Extract the [X, Y] coordinate from the center of the cell holding the provided text.  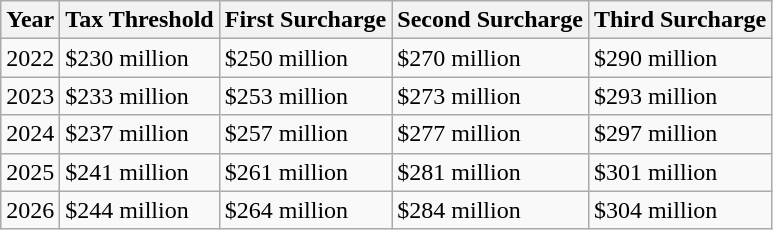
$264 million [306, 210]
2024 [30, 134]
$261 million [306, 172]
$284 million [490, 210]
$244 million [140, 210]
First Surcharge [306, 20]
2025 [30, 172]
$241 million [140, 172]
2023 [30, 96]
$253 million [306, 96]
$293 million [680, 96]
Third Surcharge [680, 20]
$270 million [490, 58]
$250 million [306, 58]
2026 [30, 210]
Tax Threshold [140, 20]
Year [30, 20]
$304 million [680, 210]
$233 million [140, 96]
$297 million [680, 134]
$277 million [490, 134]
$257 million [306, 134]
$301 million [680, 172]
2022 [30, 58]
$273 million [490, 96]
Second Surcharge [490, 20]
$281 million [490, 172]
$237 million [140, 134]
$230 million [140, 58]
$290 million [680, 58]
